Locate the cell with the specified text and output its (X, Y) center coordinate. 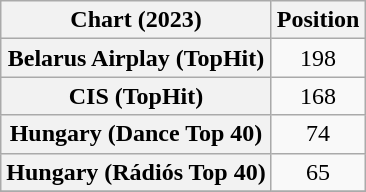
168 (318, 96)
CIS (TopHit) (136, 96)
65 (318, 172)
Hungary (Rádiós Top 40) (136, 172)
198 (318, 58)
74 (318, 134)
Belarus Airplay (TopHit) (136, 58)
Hungary (Dance Top 40) (136, 134)
Position (318, 20)
Chart (2023) (136, 20)
